Extract the (X, Y) coordinate from the center of the cell holding the provided text.  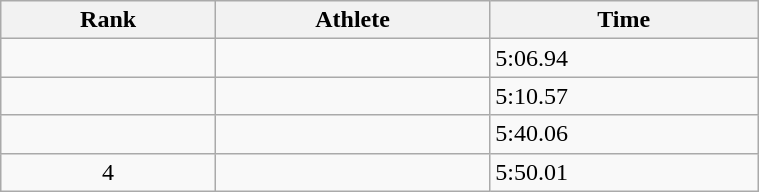
5:06.94 (624, 58)
5:40.06 (624, 134)
5:50.01 (624, 172)
Athlete (352, 20)
Rank (108, 20)
4 (108, 172)
Time (624, 20)
5:10.57 (624, 96)
